For the text-containing cell, return its midpoint in (X, Y) coordinate format. 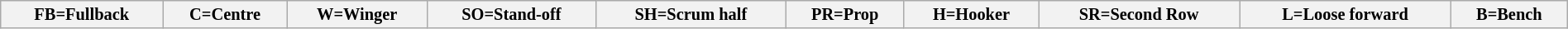
W=Winger (357, 14)
SR=Second Row (1140, 14)
FB=Fullback (82, 14)
C=Centre (225, 14)
PR=Prop (845, 14)
L=Loose forward (1346, 14)
SH=Scrum half (691, 14)
B=Bench (1508, 14)
H=Hooker (971, 14)
SO=Stand-off (511, 14)
